Return (x, y) of the center of cell containing provided text 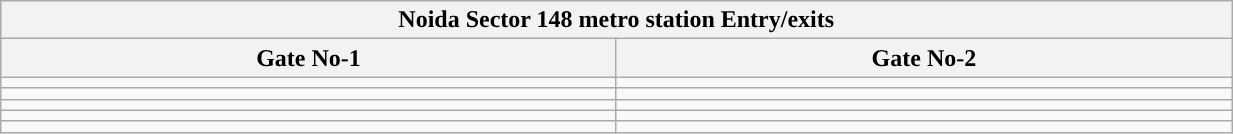
Gate No-1 (308, 58)
Noida Sector 148 metro station Entry/exits (616, 20)
Gate No-2 (924, 58)
